Detect which cell encompasses the target text, then output its [X, Y] center coordinate. 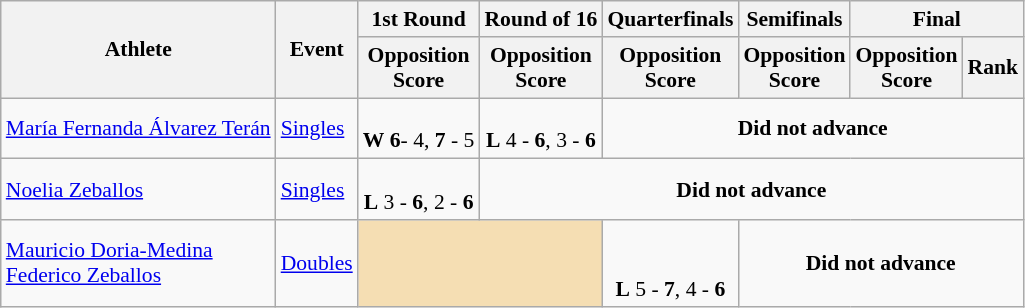
Event [317, 50]
Mauricio Doria-MedinaFederico Zeballos [138, 264]
Quarterfinals [670, 19]
María Fernanda Álvarez Terán [138, 128]
Rank [994, 68]
Athlete [138, 50]
1st Round [419, 19]
Doubles [317, 264]
W 6- 4, 7 - 5 [419, 128]
L 5 - 7, 4 - 6 [670, 264]
Semifinals [794, 19]
Round of 16 [540, 19]
L 4 - 6, 3 - 6 [540, 128]
Final [936, 19]
Noelia Zeballos [138, 190]
L 3 - 6, 2 - 6 [419, 190]
